For the text-containing cell, return its midpoint in (X, Y) coordinate format. 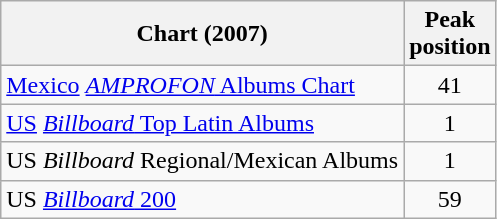
59 (450, 199)
US Billboard Top Latin Albums (202, 123)
US Billboard Regional/Mexican Albums (202, 161)
Mexico AMPROFON Albums Chart (202, 85)
41 (450, 85)
Chart (2007) (202, 34)
US Billboard 200 (202, 199)
Peakposition (450, 34)
